Detect which cell encompasses the target text, then output its (X, Y) center coordinate. 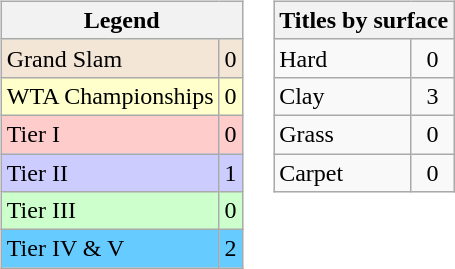
2 (230, 249)
Tier III (110, 211)
1 (230, 173)
Grand Slam (110, 58)
WTA Championships (110, 96)
Clay (343, 96)
3 (432, 96)
Carpet (343, 173)
Hard (343, 58)
Tier IV & V (110, 249)
Titles by surface (364, 20)
Tier I (110, 134)
Tier II (110, 173)
Legend (122, 20)
Grass (343, 134)
